Identify which cell holds the provided text, then report its (X, Y) central coordinate. 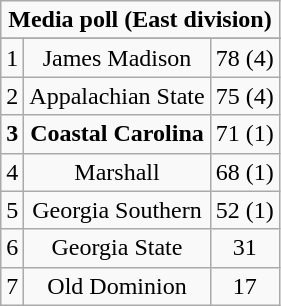
Georgia State (117, 248)
75 (4) (244, 96)
7 (12, 286)
31 (244, 248)
1 (12, 58)
6 (12, 248)
Marshall (117, 172)
2 (12, 96)
Old Dominion (117, 286)
4 (12, 172)
71 (1) (244, 134)
17 (244, 286)
James Madison (117, 58)
Media poll (East division) (140, 20)
Appalachian State (117, 96)
5 (12, 210)
Coastal Carolina (117, 134)
52 (1) (244, 210)
3 (12, 134)
68 (1) (244, 172)
Georgia Southern (117, 210)
78 (4) (244, 58)
